For the text-containing cell, return its midpoint in (x, y) coordinate format. 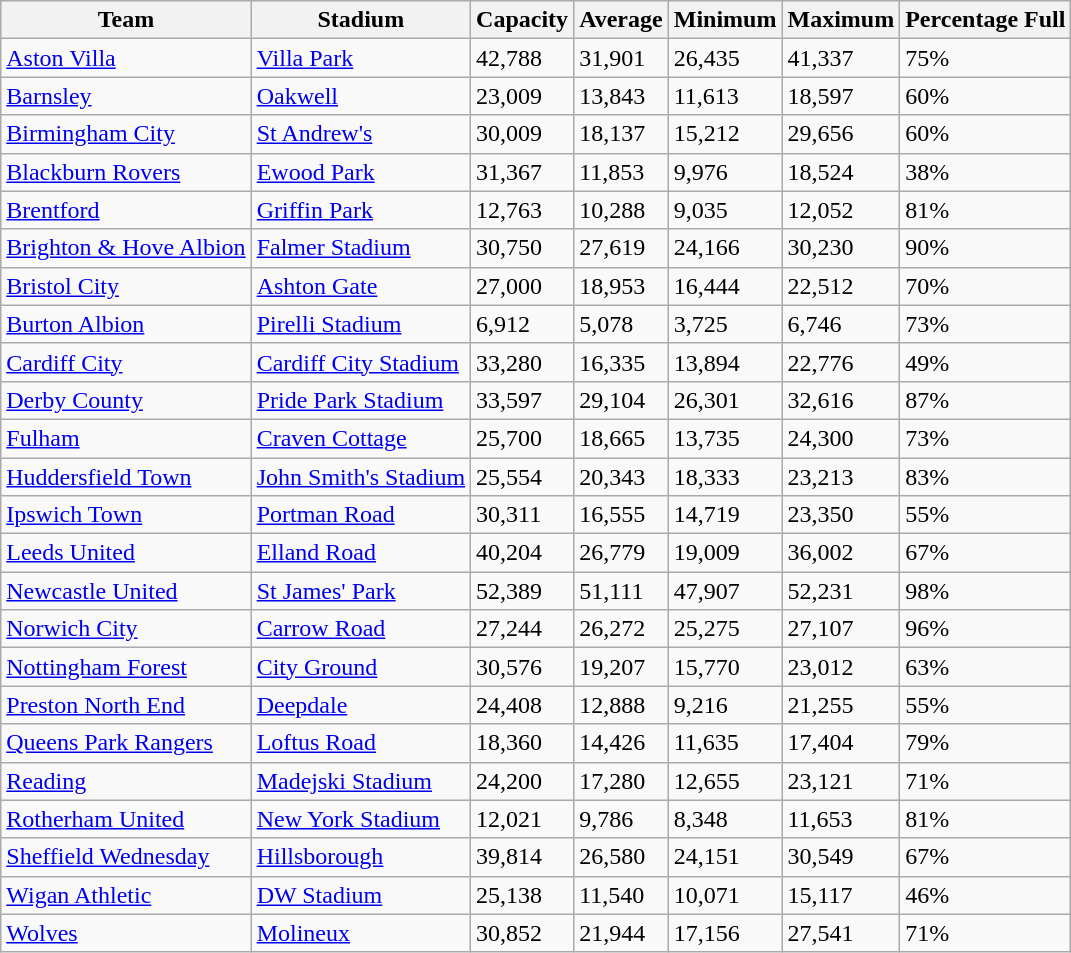
Barnsley (126, 96)
29,656 (841, 134)
18,597 (841, 96)
52,231 (841, 591)
17,156 (725, 933)
Villa Park (360, 58)
10,071 (725, 895)
30,009 (522, 134)
10,288 (622, 210)
Capacity (522, 20)
Elland Road (360, 553)
12,052 (841, 210)
Hillsborough (360, 857)
32,616 (841, 400)
6,912 (522, 324)
Brighton & Hove Albion (126, 248)
12,021 (522, 819)
Madejski Stadium (360, 781)
9,786 (622, 819)
Wolves (126, 933)
13,894 (725, 362)
24,200 (522, 781)
25,700 (522, 438)
Average (622, 20)
15,770 (725, 667)
8,348 (725, 819)
30,549 (841, 857)
DW Stadium (360, 895)
52,389 (522, 591)
25,275 (725, 629)
Bristol City (126, 286)
90% (986, 248)
22,776 (841, 362)
Cardiff City Stadium (360, 362)
19,207 (622, 667)
19,009 (725, 553)
27,619 (622, 248)
18,137 (622, 134)
18,524 (841, 172)
Molineux (360, 933)
Percentage Full (986, 20)
16,335 (622, 362)
83% (986, 477)
11,613 (725, 96)
Brentford (126, 210)
27,000 (522, 286)
6,746 (841, 324)
17,404 (841, 743)
Maximum (841, 20)
98% (986, 591)
St James' Park (360, 591)
21,255 (841, 705)
Aston Villa (126, 58)
11,653 (841, 819)
26,435 (725, 58)
13,735 (725, 438)
9,216 (725, 705)
31,901 (622, 58)
Norwich City (126, 629)
12,655 (725, 781)
40,204 (522, 553)
42,788 (522, 58)
11,540 (622, 895)
16,444 (725, 286)
38% (986, 172)
Loftus Road (360, 743)
46% (986, 895)
12,763 (522, 210)
John Smith's Stadium (360, 477)
Ashton Gate (360, 286)
Blackburn Rovers (126, 172)
29,104 (622, 400)
Stadium (360, 20)
Minimum (725, 20)
96% (986, 629)
9,976 (725, 172)
Pride Park Stadium (360, 400)
Griffin Park (360, 210)
79% (986, 743)
Ipswich Town (126, 515)
15,212 (725, 134)
49% (986, 362)
11,635 (725, 743)
36,002 (841, 553)
Reading (126, 781)
11,853 (622, 172)
25,554 (522, 477)
26,272 (622, 629)
70% (986, 286)
5,078 (622, 324)
18,360 (522, 743)
22,512 (841, 286)
41,337 (841, 58)
87% (986, 400)
31,367 (522, 172)
27,541 (841, 933)
13,843 (622, 96)
Falmer Stadium (360, 248)
18,333 (725, 477)
33,280 (522, 362)
27,107 (841, 629)
21,944 (622, 933)
30,230 (841, 248)
24,151 (725, 857)
23,350 (841, 515)
14,719 (725, 515)
18,665 (622, 438)
Newcastle United (126, 591)
30,576 (522, 667)
Birmingham City (126, 134)
26,301 (725, 400)
Queens Park Rangers (126, 743)
23,009 (522, 96)
15,117 (841, 895)
9,035 (725, 210)
Pirelli Stadium (360, 324)
Ewood Park (360, 172)
Wigan Athletic (126, 895)
30,852 (522, 933)
Burton Albion (126, 324)
23,121 (841, 781)
24,408 (522, 705)
23,213 (841, 477)
30,750 (522, 248)
12,888 (622, 705)
3,725 (725, 324)
25,138 (522, 895)
18,953 (622, 286)
Oakwell (360, 96)
47,907 (725, 591)
24,300 (841, 438)
Fulham (126, 438)
51,111 (622, 591)
14,426 (622, 743)
33,597 (522, 400)
Huddersfield Town (126, 477)
17,280 (622, 781)
Carrow Road (360, 629)
Team (126, 20)
St Andrew's (360, 134)
Leeds United (126, 553)
Deepdale (360, 705)
Cardiff City (126, 362)
Portman Road (360, 515)
30,311 (522, 515)
Nottingham Forest (126, 667)
39,814 (522, 857)
23,012 (841, 667)
Sheffield Wednesday (126, 857)
26,779 (622, 553)
75% (986, 58)
26,580 (622, 857)
20,343 (622, 477)
Rotherham United (126, 819)
27,244 (522, 629)
City Ground (360, 667)
24,166 (725, 248)
Preston North End (126, 705)
63% (986, 667)
New York Stadium (360, 819)
16,555 (622, 515)
Craven Cottage (360, 438)
Derby County (126, 400)
